Output the [x, y] coordinate of the center of the cell containing the given text.  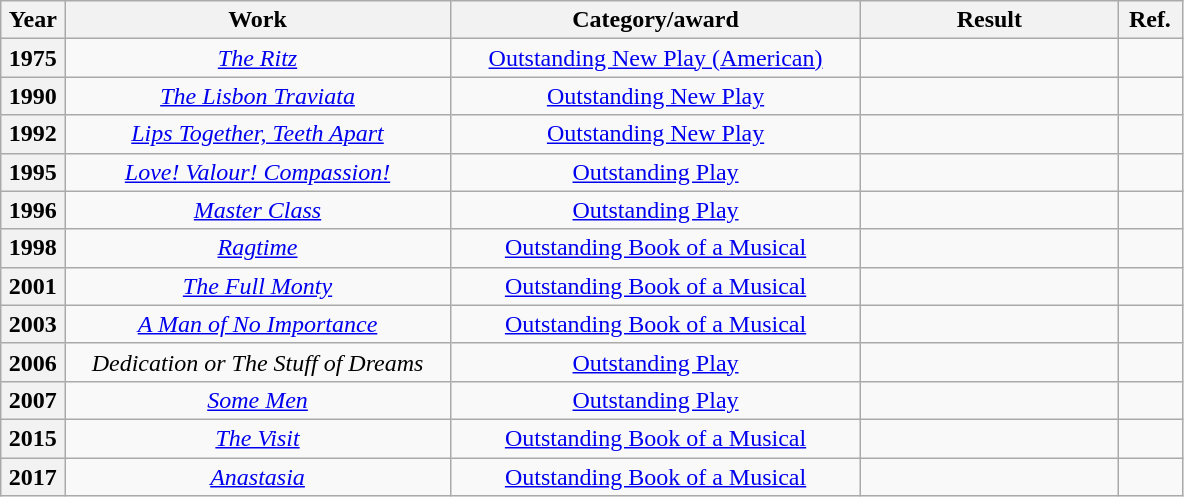
Master Class [258, 210]
1998 [33, 248]
The Full Monty [258, 286]
1990 [33, 96]
2017 [33, 477]
2015 [33, 438]
Love! Valour! Compassion! [258, 172]
Year [33, 20]
Dedication or The Stuff of Dreams [258, 362]
Ref. [1150, 20]
A Man of No Importance [258, 324]
Category/award [656, 20]
The Ritz [258, 58]
1995 [33, 172]
2007 [33, 400]
2006 [33, 362]
Outstanding New Play (American) [656, 58]
1975 [33, 58]
2003 [33, 324]
Result [990, 20]
The Visit [258, 438]
The Lisbon Traviata [258, 96]
2001 [33, 286]
Ragtime [258, 248]
1996 [33, 210]
Some Men [258, 400]
Anastasia [258, 477]
1992 [33, 134]
Lips Together, Teeth Apart [258, 134]
Work [258, 20]
